Output the [X, Y] coordinate of the center of the cell containing the given text.  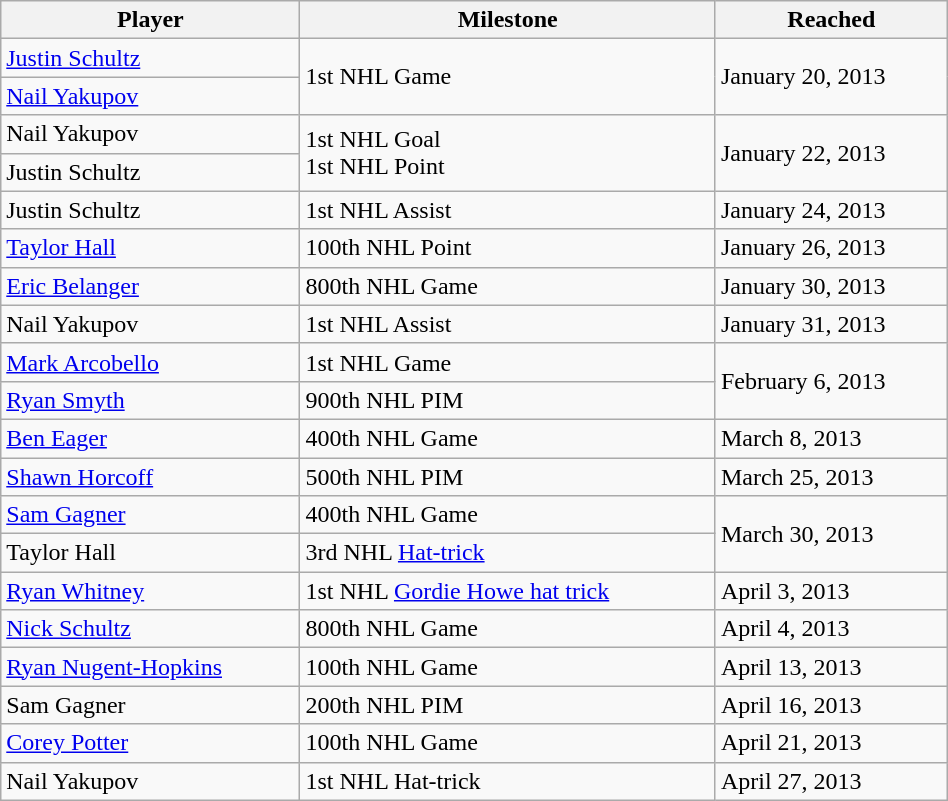
January 26, 2013 [831, 248]
Eric Belanger [150, 286]
500th NHL PIM [508, 477]
1st NHL Hat-trick [508, 781]
March 25, 2013 [831, 477]
3rd NHL Hat-trick [508, 553]
April 13, 2013 [831, 667]
April 27, 2013 [831, 781]
Ryan Smyth [150, 400]
1st NHL Goal1st NHL Point [508, 153]
April 3, 2013 [831, 591]
200th NHL PIM [508, 705]
Ryan Whitney [150, 591]
Corey Potter [150, 743]
900th NHL PIM [508, 400]
April 16, 2013 [831, 705]
January 24, 2013 [831, 210]
100th NHL Point [508, 248]
February 6, 2013 [831, 381]
Ryan Nugent-Hopkins [150, 667]
April 21, 2013 [831, 743]
Player [150, 20]
Milestone [508, 20]
1st NHL Gordie Howe hat trick [508, 591]
Shawn Horcoff [150, 477]
January 31, 2013 [831, 324]
March 8, 2013 [831, 438]
April 4, 2013 [831, 629]
Nick Schultz [150, 629]
January 30, 2013 [831, 286]
January 22, 2013 [831, 153]
Reached [831, 20]
Ben Eager [150, 438]
January 20, 2013 [831, 77]
Mark Arcobello [150, 362]
March 30, 2013 [831, 534]
